Locate the cell with the specified text and output its (x, y) center coordinate. 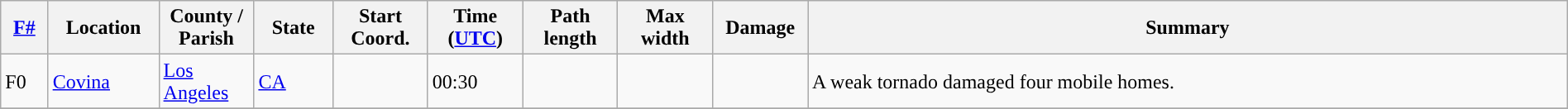
Los Angeles (207, 81)
00:30 (475, 81)
Start Coord. (380, 28)
Max width (665, 28)
Time (UTC) (475, 28)
County / Parish (207, 28)
State (294, 28)
CA (294, 81)
F# (25, 28)
Path length (571, 28)
Damage (761, 28)
F0 (25, 81)
Summary (1188, 28)
Location (103, 28)
A weak tornado damaged four mobile homes. (1188, 81)
Covina (103, 81)
